Output the (x, y) coordinate of the center of the cell containing the given text.  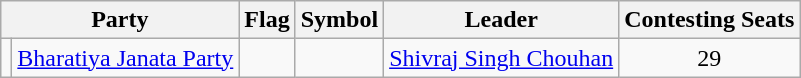
29 (710, 58)
Flag (267, 20)
Bharatiya Janata Party (126, 58)
Contesting Seats (710, 20)
Leader (502, 20)
Symbol (339, 20)
Party (120, 20)
Shivraj Singh Chouhan (502, 58)
